Pinpoint the cell where the given text exists, returning its (x, y) midpoint coordinate. 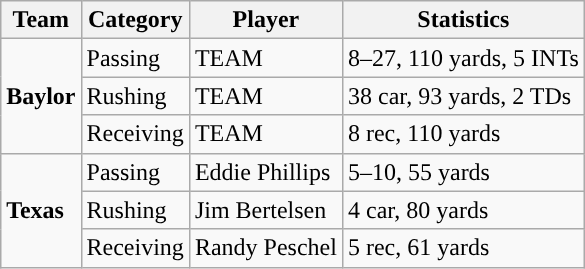
Randy Peschel (266, 248)
Statistics (463, 20)
5–10, 55 yards (463, 172)
5 rec, 61 yards (463, 248)
Team (41, 20)
Category (135, 20)
Player (266, 20)
4 car, 80 yards (463, 210)
Baylor (41, 96)
38 car, 93 yards, 2 TDs (463, 96)
Texas (41, 210)
8 rec, 110 yards (463, 134)
8–27, 110 yards, 5 INTs (463, 58)
Jim Bertelsen (266, 210)
Eddie Phillips (266, 172)
